Determine the (X, Y) coordinate at the center of the cell enclosing the given text.  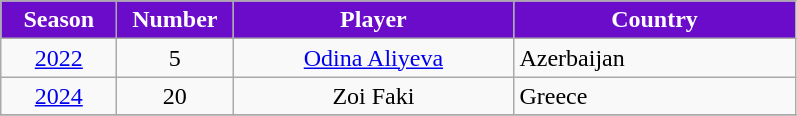
Azerbaijan (654, 58)
2022 (59, 58)
Number (175, 20)
Country (654, 20)
Greece (654, 96)
2024 (59, 96)
Odina Aliyeva (374, 58)
5 (175, 58)
Season (59, 20)
Zoi Faki (374, 96)
Player (374, 20)
20 (175, 96)
